Locate the cell with the specified text and output its [X, Y] center coordinate. 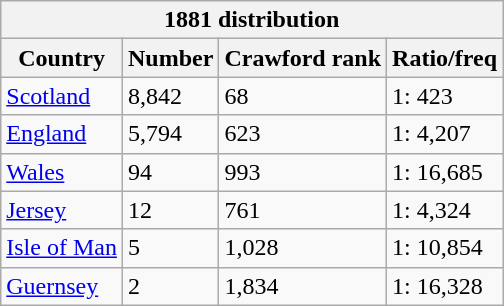
Jersey [62, 210]
Ratio/freq [445, 58]
2 [170, 286]
1: 4,207 [445, 134]
1,834 [303, 286]
94 [170, 172]
Number [170, 58]
1: 423 [445, 96]
993 [303, 172]
England [62, 134]
Isle of Man [62, 248]
623 [303, 134]
Crawford rank [303, 58]
1881 distribution [252, 20]
68 [303, 96]
5,794 [170, 134]
Wales [62, 172]
1,028 [303, 248]
Country [62, 58]
1: 4,324 [445, 210]
Scotland [62, 96]
1: 16,685 [445, 172]
Guernsey [62, 286]
1: 16,328 [445, 286]
12 [170, 210]
1: 10,854 [445, 248]
761 [303, 210]
5 [170, 248]
8,842 [170, 96]
